Identify which cell holds the provided text, then report its [x, y] central coordinate. 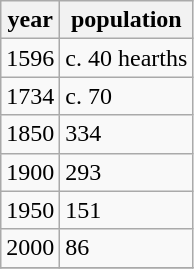
2000 [30, 248]
1900 [30, 172]
1950 [30, 210]
334 [126, 134]
86 [126, 248]
population [126, 20]
151 [126, 210]
year [30, 20]
1596 [30, 58]
c. 40 hearths [126, 58]
1850 [30, 134]
c. 70 [126, 96]
1734 [30, 96]
293 [126, 172]
